Return the [x, y] coordinate for the center point of the cell that contains the specified text.  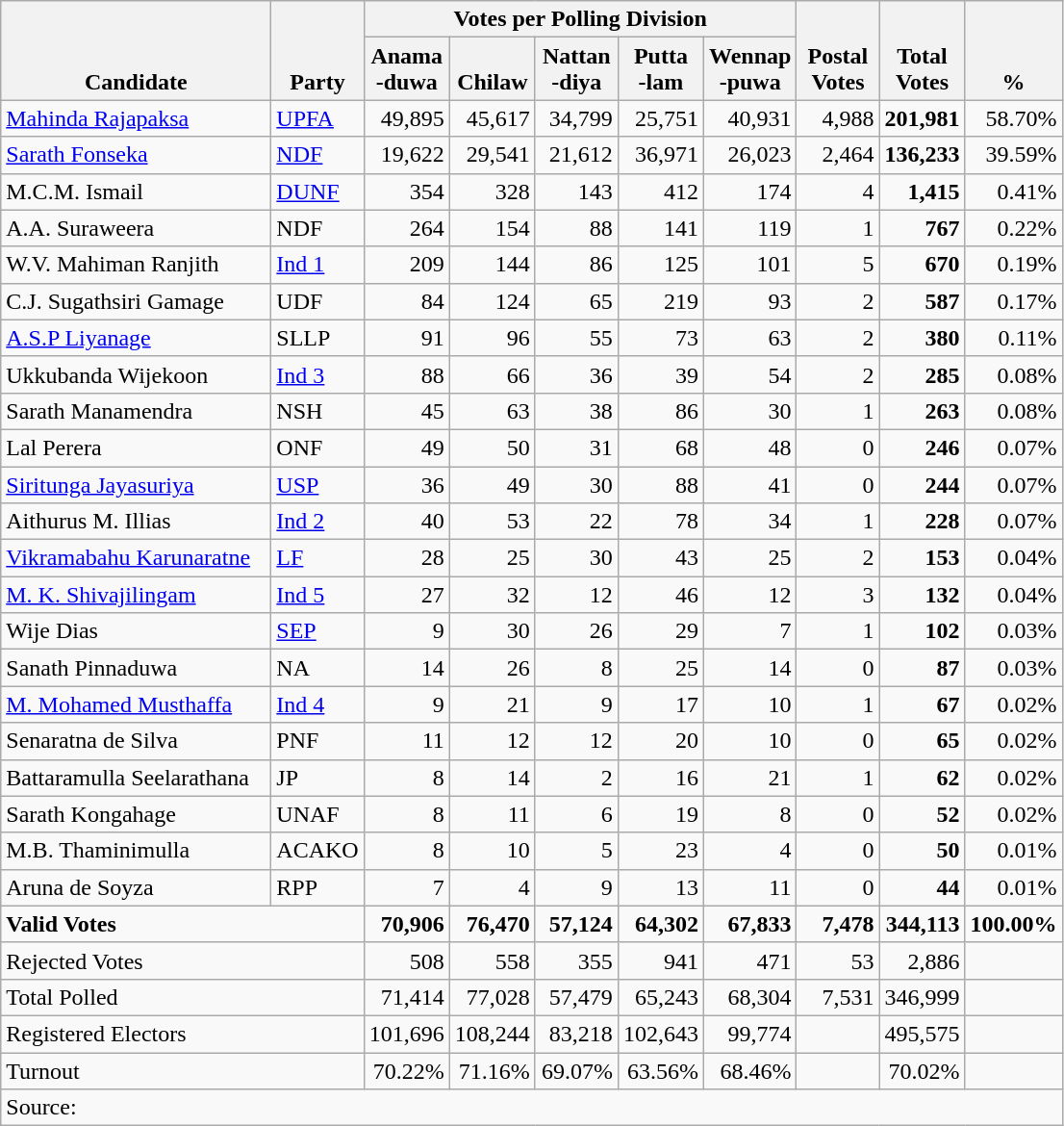
354 [406, 192]
65,243 [660, 997]
21,612 [576, 155]
70.02% [922, 1071]
174 [749, 192]
102,643 [660, 1034]
264 [406, 228]
244 [922, 484]
132 [922, 595]
2,464 [838, 155]
M.C.M. Ismail [137, 192]
263 [922, 411]
M. Mohamed Musthaffa [137, 704]
Nattan-diya [576, 69]
100.00% [1014, 924]
36,971 [660, 155]
587 [922, 301]
66 [493, 374]
78 [660, 522]
84 [406, 301]
Lal Perera [137, 448]
4,988 [838, 118]
Party [317, 50]
0.19% [1014, 265]
Votes per Polling Division [580, 19]
45,617 [493, 118]
44 [922, 887]
Ind 3 [317, 374]
285 [922, 374]
670 [922, 265]
52 [922, 814]
Aithurus M. Illias [137, 522]
767 [922, 228]
77,028 [493, 997]
25,751 [660, 118]
508 [406, 960]
67,833 [749, 924]
124 [493, 301]
19 [660, 814]
219 [660, 301]
136,233 [922, 155]
Siritunga Jayasuriya [137, 484]
99,774 [749, 1034]
UPFA [317, 118]
Ukkubanda Wijekoon [137, 374]
PostalVotes [838, 50]
941 [660, 960]
34 [749, 522]
68.46% [749, 1071]
91 [406, 338]
Sarath Kongahage [137, 814]
Putta-lam [660, 69]
Vikramabahu Karunaratne [137, 558]
28 [406, 558]
144 [493, 265]
17 [660, 704]
201,981 [922, 118]
57,479 [576, 997]
96 [493, 338]
A.S.P Liyanage [137, 338]
70,906 [406, 924]
0.11% [1014, 338]
UNAF [317, 814]
Ind 1 [317, 265]
55 [576, 338]
380 [922, 338]
Chilaw [493, 69]
PNF [317, 741]
19,622 [406, 155]
54 [749, 374]
NSH [317, 411]
143 [576, 192]
57,124 [576, 924]
32 [493, 595]
209 [406, 265]
Sarath Manamendra [137, 411]
Mahinda Rajapaksa [137, 118]
40,931 [749, 118]
346,999 [922, 997]
0.22% [1014, 228]
W.V. Mahiman Ranjith [137, 265]
ACAKO [317, 851]
64,302 [660, 924]
328 [493, 192]
558 [493, 960]
125 [660, 265]
Ind 4 [317, 704]
Anama-duwa [406, 69]
Registered Electors [183, 1034]
M.B. Thaminimulla [137, 851]
68,304 [749, 997]
Source: [531, 1108]
48 [749, 448]
Total Votes [922, 50]
22 [576, 522]
62 [922, 778]
Candidate [137, 50]
38 [576, 411]
63.56% [660, 1071]
2,886 [922, 960]
% [1014, 50]
0.17% [1014, 301]
3 [838, 595]
49,895 [406, 118]
101 [749, 265]
141 [660, 228]
16 [660, 778]
101,696 [406, 1034]
Battaramulla Seelarathana [137, 778]
7,531 [838, 997]
Senaratna de Silva [137, 741]
13 [660, 887]
412 [660, 192]
Wennap-puwa [749, 69]
C.J. Sugathsiri Gamage [137, 301]
87 [922, 668]
Sanath Pinnaduwa [137, 668]
246 [922, 448]
A.A. Suraweera [137, 228]
67 [922, 704]
153 [922, 558]
Wije Dias [137, 631]
ONF [317, 448]
29,541 [493, 155]
SEP [317, 631]
0.41% [1014, 192]
JP [317, 778]
102 [922, 631]
27 [406, 595]
RPP [317, 887]
76,470 [493, 924]
6 [576, 814]
119 [749, 228]
Total Polled [183, 997]
344,113 [922, 924]
Ind 2 [317, 522]
108,244 [493, 1034]
69.07% [576, 1071]
471 [749, 960]
355 [576, 960]
LF [317, 558]
495,575 [922, 1034]
Aruna de Soyza [137, 887]
NA [317, 668]
1,415 [922, 192]
31 [576, 448]
83,218 [576, 1034]
29 [660, 631]
39.59% [1014, 155]
154 [493, 228]
228 [922, 522]
SLLP [317, 338]
73 [660, 338]
USP [317, 484]
Turnout [183, 1071]
43 [660, 558]
46 [660, 595]
Ind 5 [317, 595]
58.70% [1014, 118]
7,478 [838, 924]
UDF [317, 301]
DUNF [317, 192]
Sarath Fonseka [137, 155]
26,023 [749, 155]
39 [660, 374]
40 [406, 522]
71.16% [493, 1071]
M. K. Shivajilingam [137, 595]
71,414 [406, 997]
Valid Votes [183, 924]
23 [660, 851]
34,799 [576, 118]
68 [660, 448]
70.22% [406, 1071]
20 [660, 741]
Rejected Votes [183, 960]
93 [749, 301]
41 [749, 484]
45 [406, 411]
